Return the (X, Y) coordinate for the center point of the cell that contains the specified text.  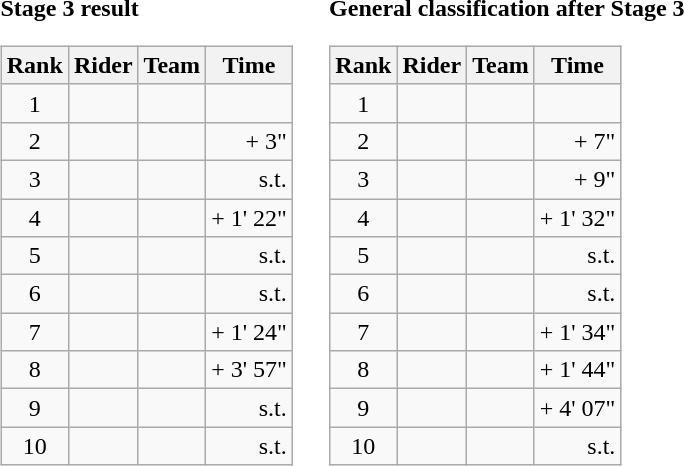
+ 7" (578, 141)
+ 3' 57" (250, 370)
+ 1' 34" (578, 332)
+ 1' 24" (250, 332)
+ 9" (578, 179)
+ 1' 22" (250, 217)
+ 4' 07" (578, 408)
+ 1' 32" (578, 217)
+ 1' 44" (578, 370)
+ 3" (250, 141)
